Search for the cell housing the specified text and yield its [x, y] center coordinate. 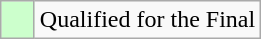
Qualified for the Final [147, 20]
